Locate the cell with the specified text and output its [x, y] center coordinate. 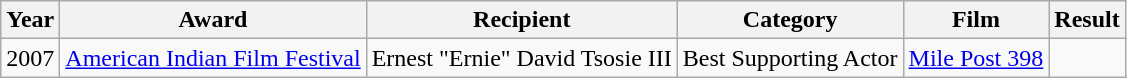
Category [790, 20]
Year [30, 20]
American Indian Film Festival [213, 58]
Ernest "Ernie" David Tsosie III [522, 58]
2007 [30, 58]
Recipient [522, 20]
Best Supporting Actor [790, 58]
Mile Post 398 [976, 58]
Film [976, 20]
Award [213, 20]
Result [1087, 20]
